Return the (x, y) coordinate for the center point of the cell that contains the specified text.  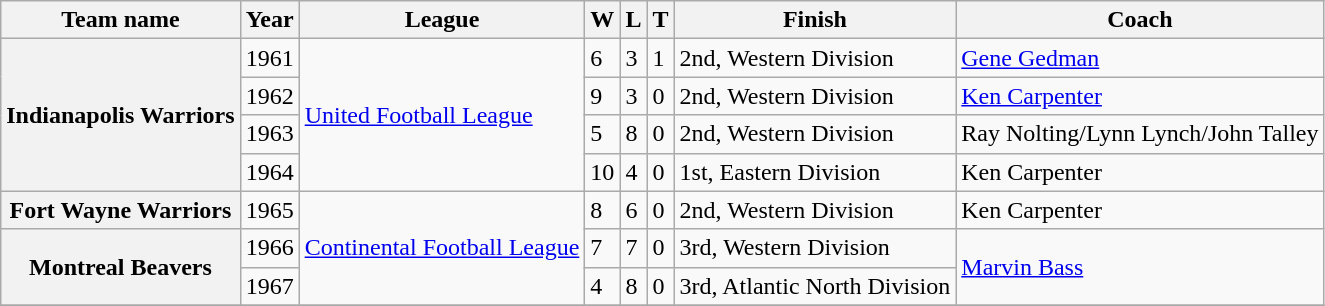
Indianapolis Warriors (120, 115)
Year (270, 20)
1966 (270, 248)
Gene Gedman (1140, 58)
9 (602, 96)
1964 (270, 172)
1967 (270, 286)
Continental Football League (442, 248)
L (634, 20)
League (442, 20)
1st, Eastern Division (815, 172)
1961 (270, 58)
Fort Wayne Warriors (120, 210)
Finish (815, 20)
United Football League (442, 115)
10 (602, 172)
1 (660, 58)
W (602, 20)
T (660, 20)
1962 (270, 96)
3rd, Western Division (815, 248)
Marvin Bass (1140, 267)
Coach (1140, 20)
5 (602, 134)
1965 (270, 210)
Ray Nolting/Lynn Lynch/John Talley (1140, 134)
Montreal Beavers (120, 267)
3rd, Atlantic North Division (815, 286)
1963 (270, 134)
Team name (120, 20)
